Determine the (X, Y) coordinate at the center of the cell enclosing the given text.  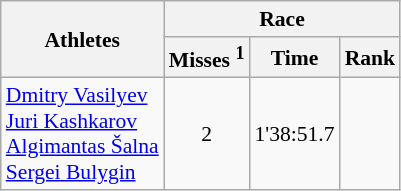
Misses 1 (207, 58)
Time (294, 58)
Athletes (82, 40)
Race (282, 19)
2 (207, 134)
1'38:51.7 (294, 134)
Rank (370, 58)
Dmitry VasilyevJuri KashkarovAlgimantas ŠalnaSergei Bulygin (82, 134)
